Pinpoint the cell where the given text exists, returning its (X, Y) midpoint coordinate. 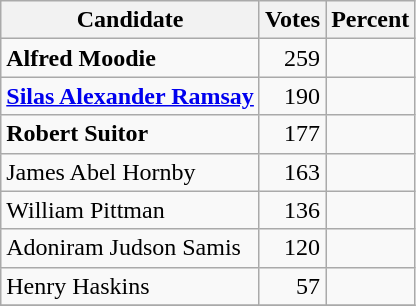
Adoniram Judson Samis (130, 248)
James Abel Hornby (130, 172)
Percent (370, 20)
57 (292, 286)
Votes (292, 20)
177 (292, 134)
Alfred Moodie (130, 58)
259 (292, 58)
Silas Alexander Ramsay (130, 96)
William Pittman (130, 210)
Henry Haskins (130, 286)
Robert Suitor (130, 134)
136 (292, 210)
163 (292, 172)
120 (292, 248)
Candidate (130, 20)
190 (292, 96)
